Detect which cell encompasses the target text, then output its (x, y) center coordinate. 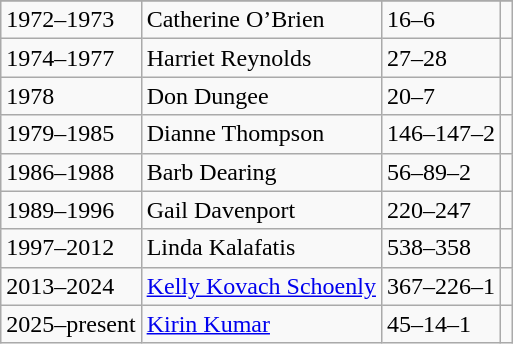
Kirin Kumar (261, 324)
20–7 (440, 96)
2025–present (71, 324)
1979–1985 (71, 134)
220–247 (440, 210)
367–226–1 (440, 286)
Catherine O’Brien (261, 20)
45–14–1 (440, 324)
Linda Kalafatis (261, 248)
1978 (71, 96)
1997–2012 (71, 248)
Dianne Thompson (261, 134)
2013–2024 (71, 286)
1986–1988 (71, 172)
1989–1996 (71, 210)
16–6 (440, 20)
27–28 (440, 58)
146–147–2 (440, 134)
Gail Davenport (261, 210)
Harriet Reynolds (261, 58)
538–358 (440, 248)
56–89–2 (440, 172)
Kelly Kovach Schoenly (261, 286)
Barb Dearing (261, 172)
Don Dungee (261, 96)
1972–1973 (71, 20)
1974–1977 (71, 58)
